Return (x, y) of the center of cell containing provided text 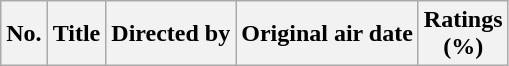
Ratings(%) (463, 34)
Directed by (171, 34)
Original air date (328, 34)
Title (76, 34)
No. (24, 34)
